Pinpoint the cell where the given text exists, returning its [X, Y] midpoint coordinate. 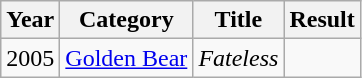
Category [126, 20]
2005 [30, 58]
Fateless [238, 58]
Year [30, 20]
Result [322, 20]
Golden Bear [126, 58]
Title [238, 20]
